Provide the [x, y] coordinate of the cell's center where the given text is located.  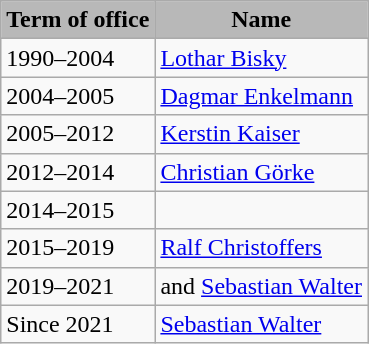
Ralf Christoffers [262, 248]
2012–2014 [78, 172]
Lothar Bisky [262, 58]
2005–2012 [78, 134]
2019–2021 [78, 286]
2014–2015 [78, 210]
2015–2019 [78, 248]
Sebastian Walter [262, 324]
1990–2004 [78, 58]
Since 2021 [78, 324]
Name [262, 20]
Kerstin Kaiser [262, 134]
Dagmar Enkelmann [262, 96]
Term of office [78, 20]
2004–2005 [78, 96]
and Sebastian Walter [262, 286]
Christian Görke [262, 172]
